Pinpoint the cell where the given text exists, returning its (x, y) midpoint coordinate. 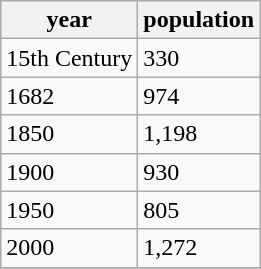
1,272 (199, 248)
1850 (70, 134)
population (199, 20)
974 (199, 96)
330 (199, 58)
1682 (70, 96)
15th Century (70, 58)
805 (199, 210)
2000 (70, 248)
930 (199, 172)
year (70, 20)
1,198 (199, 134)
1900 (70, 172)
1950 (70, 210)
